Determine the (X, Y) coordinate at the center of the cell enclosing the given text.  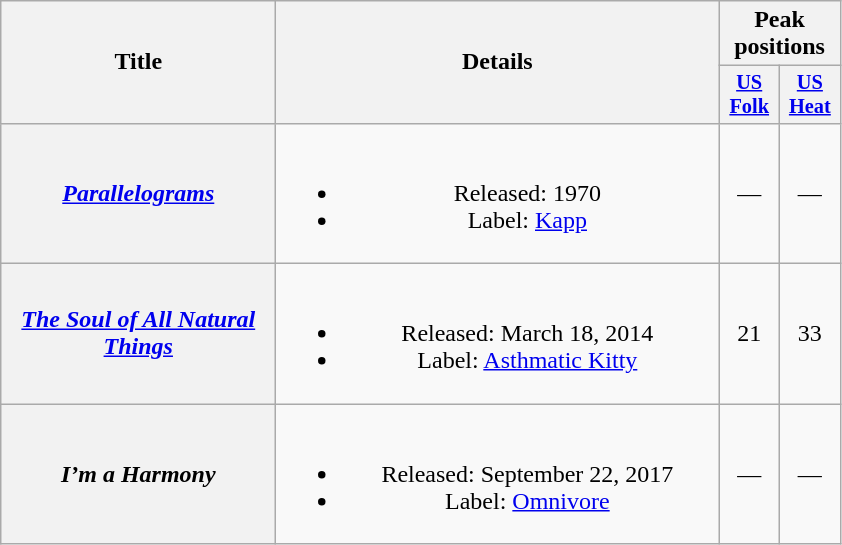
Parallelograms (138, 193)
Details (498, 62)
I’m a Harmony (138, 474)
Peak positions (780, 34)
US Folk (750, 95)
Released: March 18, 2014Label: Asthmatic Kitty (498, 334)
Title (138, 62)
21 (750, 334)
33 (810, 334)
Released: 1970Label: Kapp (498, 193)
US Heat (810, 95)
The Soul of All Natural Things (138, 334)
Released: September 22, 2017Label: Omnivore (498, 474)
